Find where the given text appears and provide that cell's center as (X, Y) coordinate. 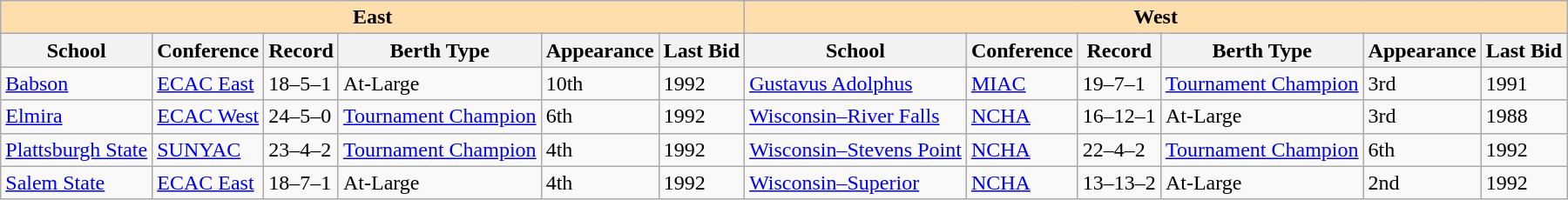
Plattsburgh State (77, 150)
2nd (1422, 183)
Gustavus Adolphus (855, 83)
Wisconsin–Superior (855, 183)
East (373, 17)
West (1156, 17)
10th (599, 83)
ECAC West (208, 117)
Wisconsin–River Falls (855, 117)
1988 (1524, 117)
1991 (1524, 83)
MIAC (1022, 83)
22–4–2 (1119, 150)
Wisconsin–Stevens Point (855, 150)
18–5–1 (301, 83)
13–13–2 (1119, 183)
Salem State (77, 183)
Elmira (77, 117)
23–4–2 (301, 150)
16–12–1 (1119, 117)
24–5–0 (301, 117)
Babson (77, 83)
SUNYAC (208, 150)
19–7–1 (1119, 83)
18–7–1 (301, 183)
